Identify which cell holds the provided text, then report its [x, y] central coordinate. 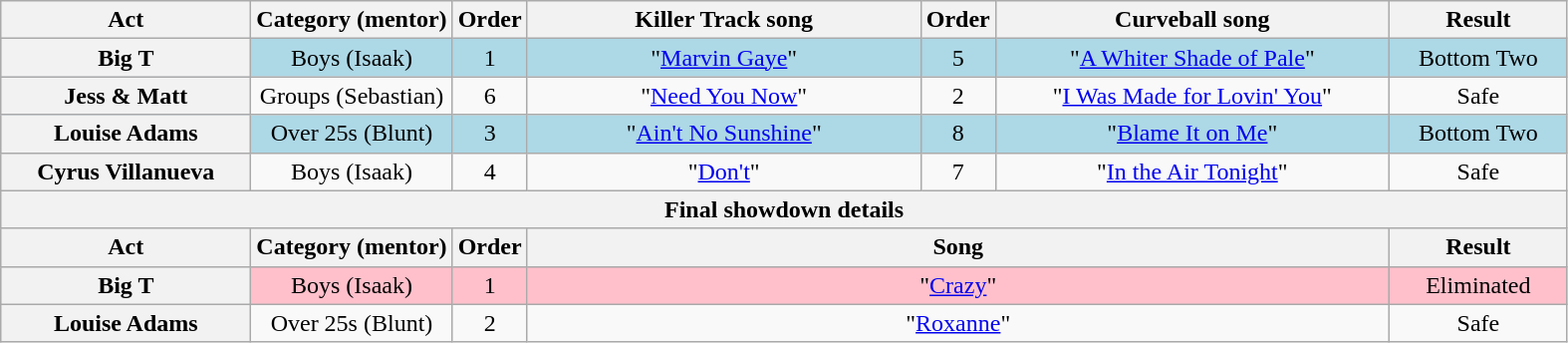
Song [958, 247]
Cyrus Villanueva [126, 171]
"Roxanne" [958, 323]
Curveball song [1191, 20]
"I Was Made for Lovin' You" [1191, 96]
"Don't" [723, 171]
Groups (Sebastian) [352, 96]
8 [958, 134]
"Blame It on Me" [1191, 134]
Eliminated [1478, 285]
6 [490, 96]
7 [958, 171]
"Ain't No Sunshine" [723, 134]
5 [958, 58]
"In the Air Tonight" [1191, 171]
4 [490, 171]
"Need You Now" [723, 96]
Killer Track song [723, 20]
"Marvin Gaye" [723, 58]
Jess & Matt [126, 96]
"A Whiter Shade of Pale" [1191, 58]
Final showdown details [785, 209]
"Crazy" [958, 285]
3 [490, 134]
